Locate the cell with the specified text and output its (x, y) center coordinate. 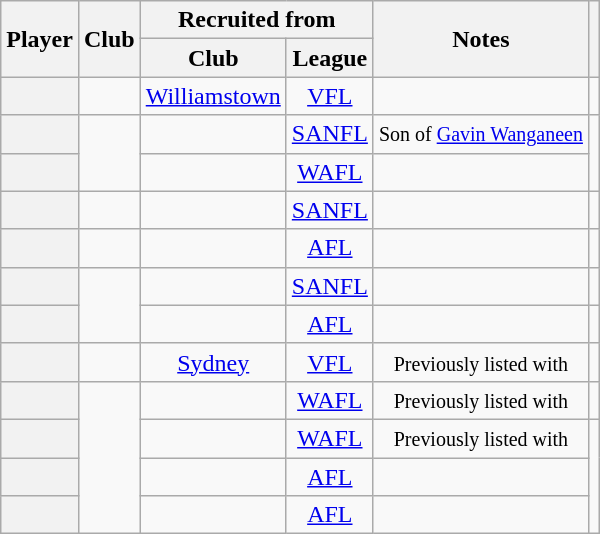
Sydney (213, 362)
Williamstown (213, 96)
Son of Gavin Wanganeen (480, 134)
Notes (480, 39)
League (330, 58)
Recruited from (256, 20)
Player (40, 39)
